Locate the cell with the specified text and output its (x, y) center coordinate. 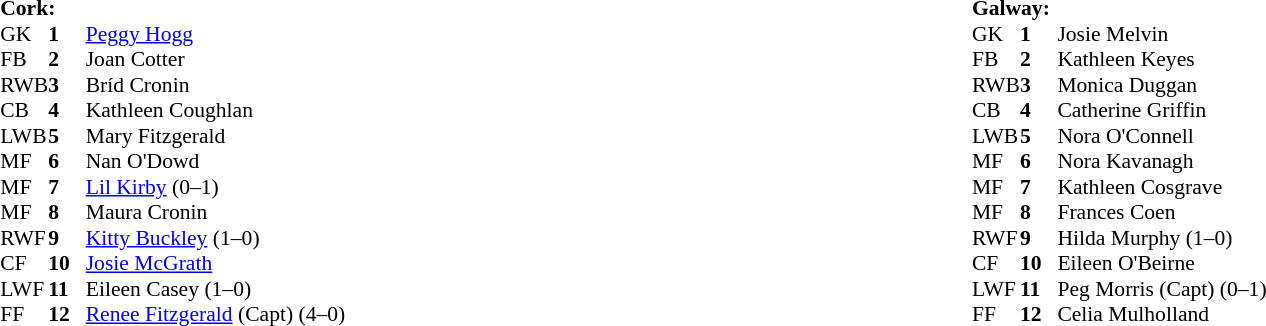
Maura Cronin (216, 213)
Lil Kirby (0–1) (216, 187)
Kitty Buckley (1–0) (216, 238)
Josie Melvin (1162, 34)
Catherine Griffin (1162, 111)
Nan O'Dowd (216, 161)
Nora Kavanagh (1162, 161)
Peg Morris (Capt) (0–1) (1162, 289)
Kathleen Cosgrave (1162, 187)
Josie McGrath (216, 263)
Kathleen Coughlan (216, 111)
Monica Duggan (1162, 85)
Frances Coen (1162, 213)
Nora O'Connell (1162, 136)
Bríd Cronin (216, 85)
Joan Cotter (216, 59)
Peggy Hogg (216, 34)
Kathleen Keyes (1162, 59)
Eileen O'Beirne (1162, 263)
Mary Fitzgerald (216, 136)
Eileen Casey (1–0) (216, 289)
Hilda Murphy (1–0) (1162, 238)
